Capture the cell that displays the provided text and extract its [X, Y] central coordinate. 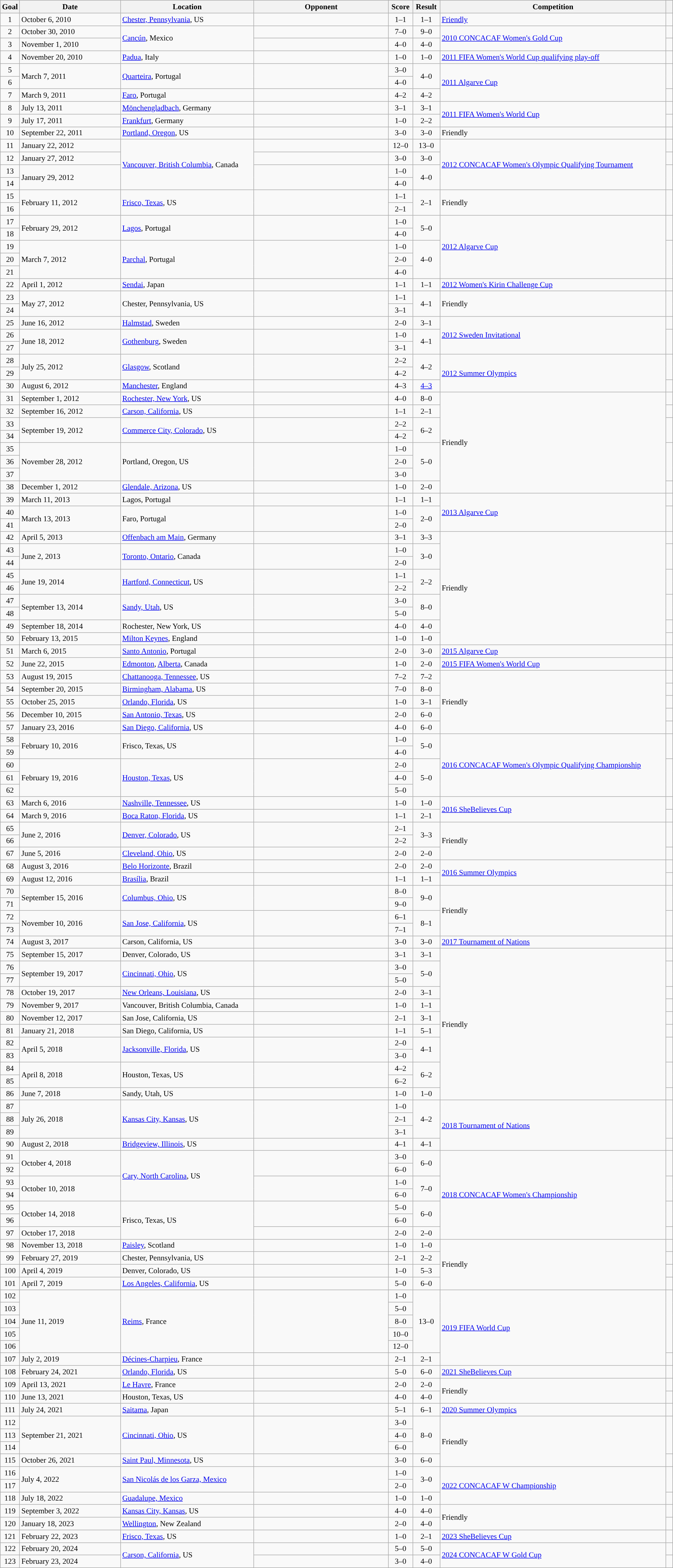
Quarteira, Portugal [187, 76]
49 [10, 626]
September 13, 2014 [70, 607]
31 [10, 399]
22 [10, 285]
January 27, 2012 [70, 159]
February 24, 2021 [70, 1372]
5 [10, 70]
36 [10, 462]
116 [10, 1473]
76 [10, 968]
Reims, France [187, 1321]
50 [10, 639]
Glasgow, Scotland [187, 367]
91 [10, 1157]
44 [10, 563]
72 [10, 917]
7–1 [400, 930]
Competition [553, 7]
June 18, 2012 [70, 341]
95 [10, 1208]
August 3, 2016 [70, 866]
115 [10, 1460]
Padua, Italy [187, 57]
19 [10, 247]
8 [10, 108]
2016 CONCACAF Women's Olympic Qualifying Championship [553, 765]
Offenbach am Main, Germany [187, 538]
59 [10, 753]
117 [10, 1486]
33 [10, 424]
November 10, 2016 [70, 923]
July 26, 2018 [70, 1119]
November 20, 2010 [70, 57]
Location [187, 7]
October 6, 2010 [70, 20]
August 12, 2016 [70, 879]
112 [10, 1423]
September 19, 2017 [70, 974]
58 [10, 740]
119 [10, 1511]
Sendai, Japan [187, 285]
2019 FIFA World Cup [553, 1328]
September 1, 2012 [70, 399]
38 [10, 487]
June 2, 2016 [70, 835]
Glendale, Arizona, US [187, 487]
June 5, 2016 [70, 854]
August 19, 2015 [70, 677]
2020 Summer Olympics [553, 1410]
March 7, 2012 [70, 260]
122 [10, 1549]
51 [10, 651]
46 [10, 588]
June 13, 2021 [70, 1397]
Milton Keynes, England [187, 639]
103 [10, 1309]
81 [10, 1031]
September 21, 2021 [70, 1435]
December 10, 2015 [70, 715]
75 [10, 955]
October 14, 2018 [70, 1214]
42 [10, 538]
Wellington, New Zealand [187, 1524]
47 [10, 601]
March 9, 2016 [70, 816]
32 [10, 411]
September 15, 2017 [70, 955]
April 7, 2019 [70, 1283]
2018 Tournament of Nations [553, 1126]
Birmingham, Alabama, US [187, 689]
5–3 [427, 1271]
3 [10, 45]
February 23, 2024 [70, 1562]
34 [10, 436]
27 [10, 348]
62 [10, 791]
February 20, 2024 [70, 1549]
March 11, 2013 [70, 500]
April 5, 2018 [70, 1050]
2015 Algarve Cup [553, 651]
25 [10, 323]
San Nicolás de los Garza, Mexico [187, 1480]
35 [10, 449]
March 6, 2016 [70, 803]
Opponent [321, 7]
110 [10, 1397]
2024 CONCACAF W Gold Cup [553, 1555]
Décines-Charpieu, France [187, 1359]
105 [10, 1334]
Cary, North Carolina, US [187, 1176]
June 16, 2012 [70, 323]
4 [10, 57]
113 [10, 1435]
November 28, 2012 [70, 462]
10–0 [400, 1334]
102 [10, 1296]
September 16, 2012 [70, 411]
8–1 [427, 923]
114 [10, 1448]
67 [10, 854]
February 19, 2016 [70, 778]
69 [10, 879]
40 [10, 512]
20 [10, 260]
April 8, 2018 [70, 1075]
96 [10, 1220]
120 [10, 1524]
21 [10, 272]
73 [10, 930]
29 [10, 373]
78 [10, 993]
2011 Algarve Cup [553, 82]
39 [10, 500]
March 9, 2011 [70, 95]
101 [10, 1283]
15 [10, 197]
August 2, 2018 [70, 1144]
65 [10, 829]
September 20, 2015 [70, 689]
Goal [10, 7]
February 22, 2023 [70, 1536]
2012 Sweden Invitational [553, 336]
53 [10, 677]
Brasília, Brazil [187, 879]
94 [10, 1195]
2010 CONCACAF Women's Gold Cup [553, 38]
83 [10, 1056]
San Antonio, Texas, US [187, 715]
November 12, 2017 [70, 1018]
January 23, 2016 [70, 727]
October 10, 2018 [70, 1189]
Nashville, Tennessee, US [187, 803]
2011 FIFA Women's World Cup [553, 114]
106 [10, 1347]
July 2, 2019 [70, 1359]
February 27, 2019 [70, 1258]
Manchester, England [187, 386]
Frankfurt, Germany [187, 121]
November 9, 2017 [70, 1006]
April 1, 2012 [70, 285]
March 13, 2013 [70, 519]
2013 Algarve Cup [553, 512]
Mönchengladbach, Germany [187, 108]
2018 CONCACAF Women's Championship [553, 1195]
56 [10, 715]
10 [10, 133]
Score [400, 7]
2015 FIFA Women's World Cup [553, 664]
11 [10, 146]
28 [10, 361]
Belo Horizonte, Brazil [187, 866]
2012 CONCACAF Women's Olympic Qualifying Tournament [553, 165]
118 [10, 1498]
June 22, 2015 [70, 664]
2 [10, 32]
24 [10, 310]
18 [10, 234]
November 1, 2010 [70, 45]
89 [10, 1132]
97 [10, 1233]
93 [10, 1182]
June 11, 2019 [70, 1321]
January 18, 2023 [70, 1524]
66 [10, 841]
88 [10, 1119]
77 [10, 980]
April 4, 2019 [70, 1271]
70 [10, 892]
6 [10, 83]
37 [10, 474]
109 [10, 1385]
64 [10, 816]
July 25, 2012 [70, 367]
14 [10, 184]
Chattanooga, Tennessee, US [187, 677]
Guadalupe, Mexico [187, 1498]
100 [10, 1271]
Santo Antonio, Portugal [187, 651]
March 7, 2011 [70, 76]
Toronto, Ontario, Canada [187, 556]
111 [10, 1410]
90 [10, 1144]
Bridgeview, Illinois, US [187, 1144]
Cleveland, Ohio, US [187, 854]
July 4, 2022 [70, 1480]
January 22, 2012 [70, 146]
2016 Summer Olympics [553, 873]
2012 Algarve Cup [553, 247]
48 [10, 614]
55 [10, 702]
Boca Raton, Florida, US [187, 816]
104 [10, 1321]
2012 Summer Olympics [553, 373]
Paisley, Scotland [187, 1245]
86 [10, 1094]
September 3, 2022 [70, 1511]
February 11, 2012 [70, 203]
Saitama, Japan [187, 1410]
12 [10, 159]
45 [10, 576]
Result [427, 7]
October 17, 2018 [70, 1233]
October 30, 2010 [70, 32]
87 [10, 1107]
23 [10, 298]
July 18, 2022 [70, 1498]
92 [10, 1170]
Date [70, 7]
April 5, 2013 [70, 538]
June 7, 2018 [70, 1094]
October 4, 2018 [70, 1163]
16 [10, 209]
August 3, 2017 [70, 942]
Columbus, Ohio, US [187, 898]
September 15, 2016 [70, 898]
February 10, 2016 [70, 746]
80 [10, 1018]
Edmonton, Alberta, Canada [187, 664]
123 [10, 1562]
October 19, 2017 [70, 993]
Jacksonville, Florida, US [187, 1050]
Commerce City, Colorado, US [187, 430]
63 [10, 803]
41 [10, 525]
57 [10, 727]
7 [10, 95]
September 18, 2014 [70, 626]
January 21, 2018 [70, 1031]
82 [10, 1043]
121 [10, 1536]
December 1, 2012 [70, 487]
Hartford, Connecticut, US [187, 582]
79 [10, 1006]
60 [10, 765]
26 [10, 335]
2012 Women's Kirin Challenge Cup [553, 285]
2017 Tournament of Nations [553, 942]
November 13, 2018 [70, 1245]
Saint Paul, Minnesota, US [187, 1460]
85 [10, 1081]
Le Havre, France [187, 1385]
61 [10, 778]
9 [10, 121]
February 29, 2012 [70, 228]
2016 SheBelieves Cup [553, 810]
13 [10, 171]
July 24, 2021 [70, 1410]
2022 CONCACAF W Championship [553, 1486]
October 25, 2015 [70, 702]
84 [10, 1069]
April 13, 2021 [70, 1385]
Los Angeles, California, US [187, 1283]
July 17, 2011 [70, 121]
January 29, 2012 [70, 177]
March 6, 2015 [70, 651]
September 22, 2011 [70, 133]
54 [10, 689]
2021 SheBelieves Cup [553, 1372]
Halmstad, Sweden [187, 323]
May 27, 2012 [70, 304]
74 [10, 942]
July 13, 2011 [70, 108]
2011 FIFA Women's World Cup qualifying play-off [553, 57]
June 2, 2013 [70, 556]
98 [10, 1245]
Gothenburg, Sweden [187, 341]
17 [10, 222]
1 [10, 20]
Parchal, Portugal [187, 260]
71 [10, 904]
October 26, 2021 [70, 1460]
2023 SheBelieves Cup [553, 1536]
September 19, 2012 [70, 430]
107 [10, 1359]
68 [10, 866]
Cancún, Mexico [187, 38]
43 [10, 550]
New Orleans, Louisiana, US [187, 993]
108 [10, 1372]
52 [10, 664]
June 19, 2014 [70, 582]
99 [10, 1258]
30 [10, 386]
February 13, 2015 [70, 639]
August 6, 2012 [70, 386]
